Identify which cell holds the provided text, then report its (x, y) central coordinate. 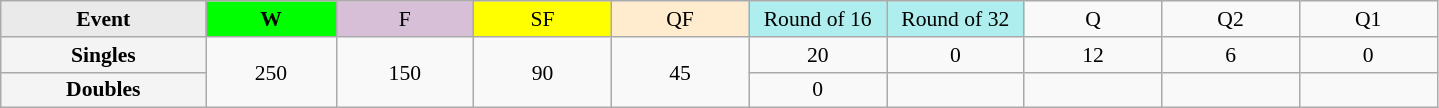
90 (543, 72)
Round of 32 (955, 19)
SF (543, 19)
Q2 (1231, 19)
W (271, 19)
Event (104, 19)
12 (1093, 55)
Doubles (104, 90)
F (405, 19)
250 (271, 72)
6 (1231, 55)
45 (680, 72)
20 (818, 55)
Round of 16 (818, 19)
Q1 (1368, 19)
150 (405, 72)
Q (1093, 19)
Singles (104, 55)
QF (680, 19)
